Extract the (X, Y) coordinate from the center of the cell holding the provided text.  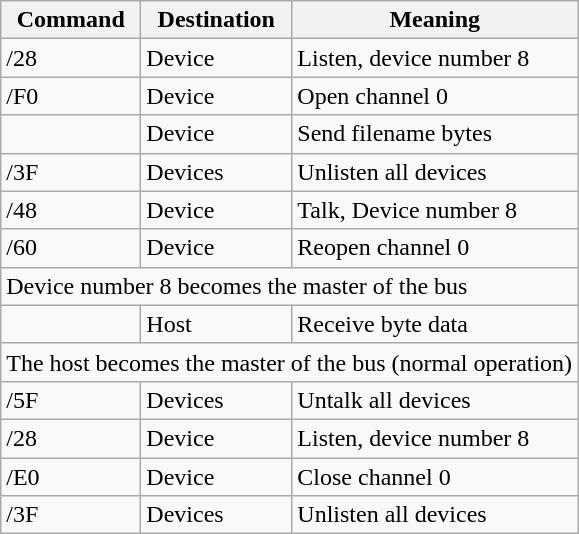
Reopen channel 0 (435, 248)
Meaning (435, 20)
Destination (216, 20)
Command (71, 20)
Host (216, 324)
/48 (71, 210)
/60 (71, 248)
/F0 (71, 96)
/E0 (71, 477)
The host becomes the master of the bus (normal operation) (290, 362)
Close channel 0 (435, 477)
/5F (71, 400)
Send filename bytes (435, 134)
Open channel 0 (435, 96)
Device number 8 becomes the master of the bus (290, 286)
Talk, Device number 8 (435, 210)
Untalk all devices (435, 400)
Receive byte data (435, 324)
